Identify which cell holds the provided text, then report its [X, Y] central coordinate. 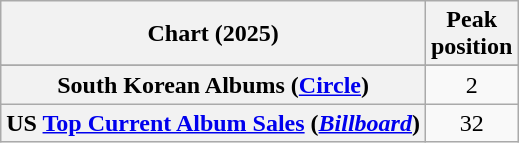
2 [471, 85]
US Top Current Album Sales (Billboard) [214, 123]
32 [471, 123]
Chart (2025) [214, 34]
Peakposition [471, 34]
South Korean Albums (Circle) [214, 85]
